Determine the [x, y] coordinate at the center of the cell enclosing the given text.  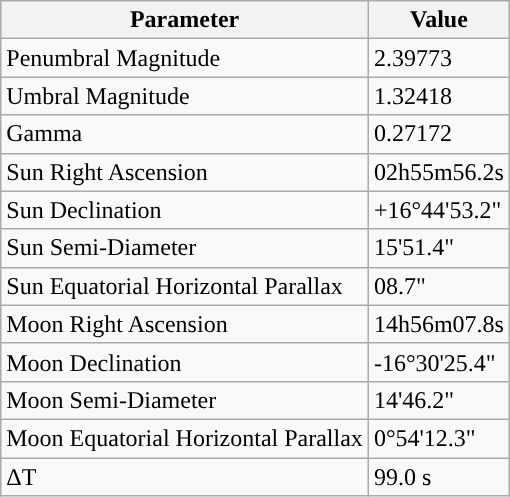
Sun Right Ascension [185, 172]
14'46.2" [438, 400]
Value [438, 20]
+16°44'53.2" [438, 210]
99.0 s [438, 477]
Gamma [185, 134]
ΔT [185, 477]
Sun Equatorial Horizontal Parallax [185, 286]
Penumbral Magnitude [185, 58]
02h55m56.2s [438, 172]
14h56m07.8s [438, 324]
Moon Equatorial Horizontal Parallax [185, 438]
08.7" [438, 286]
Sun Semi-Diameter [185, 248]
1.32418 [438, 96]
Moon Semi-Diameter [185, 400]
Moon Declination [185, 362]
Sun Declination [185, 210]
Moon Right Ascension [185, 324]
15'51.4" [438, 248]
Umbral Magnitude [185, 96]
Parameter [185, 20]
-16°30'25.4" [438, 362]
2.39773 [438, 58]
0.27172 [438, 134]
0°54'12.3" [438, 438]
